Find where the given text appears and provide that cell's center as (x, y) coordinate. 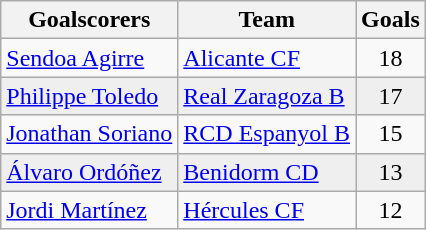
Jonathan Soriano (90, 134)
Goals (391, 20)
13 (391, 172)
Jordi Martínez (90, 210)
12 (391, 210)
Benidorm CD (267, 172)
15 (391, 134)
Real Zaragoza B (267, 96)
RCD Espanyol B (267, 134)
Alicante CF (267, 58)
18 (391, 58)
Álvaro Ordóñez (90, 172)
Sendoa Agirre (90, 58)
Philippe Toledo (90, 96)
Hércules CF (267, 210)
17 (391, 96)
Team (267, 20)
Goalscorers (90, 20)
